For the text-containing cell, return its midpoint in (x, y) coordinate format. 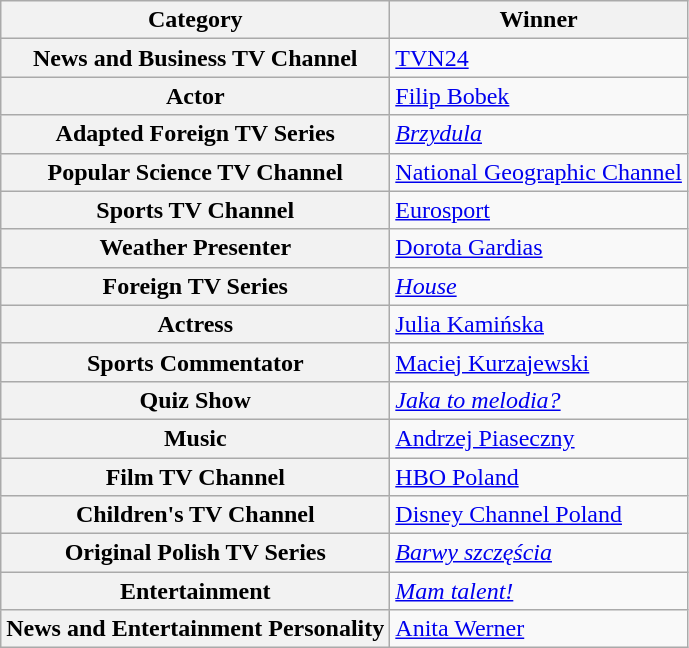
News and Entertainment Personality (196, 629)
Julia Kamińska (539, 324)
Quiz Show (196, 400)
Sports TV Channel (196, 210)
HBO Poland (539, 477)
Entertainment (196, 591)
Popular Science TV Channel (196, 172)
Foreign TV Series (196, 286)
TVN24 (539, 58)
Category (196, 20)
News and Business TV Channel (196, 58)
Weather Presenter (196, 248)
Brzydula (539, 134)
National Geographic Channel (539, 172)
Maciej Kurzajewski (539, 362)
Andrzej Piaseczny (539, 438)
Adapted Foreign TV Series (196, 134)
Sports Commentator (196, 362)
Jaka to melodia? (539, 400)
Actor (196, 96)
Film TV Channel (196, 477)
Original Polish TV Series (196, 553)
Children's TV Channel (196, 515)
Actress (196, 324)
Disney Channel Poland (539, 515)
Eurosport (539, 210)
House (539, 286)
Filip Bobek (539, 96)
Barwy szczęścia (539, 553)
Anita Werner (539, 629)
Dorota Gardias (539, 248)
Mam talent! (539, 591)
Music (196, 438)
Winner (539, 20)
